Return the [x, y] coordinate for the center point of the cell that contains the specified text.  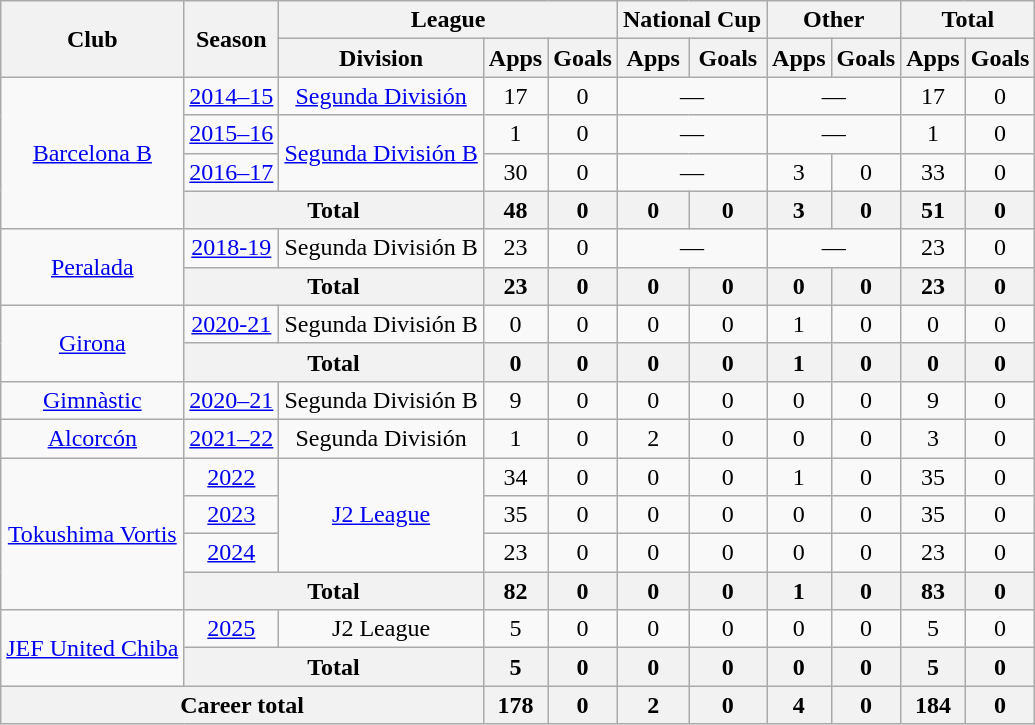
Alcorcón [92, 438]
178 [515, 705]
184 [933, 705]
Peralada [92, 267]
48 [515, 210]
Gimnàstic [92, 400]
Tokushima Vortis [92, 534]
2015–16 [232, 134]
League [448, 20]
2020–21 [232, 400]
JEF United Chiba [92, 648]
2024 [232, 553]
Career total [242, 705]
51 [933, 210]
4 [799, 705]
2022 [232, 477]
2018-19 [232, 248]
Division [381, 58]
National Cup [692, 20]
83 [933, 591]
2025 [232, 629]
2016–17 [232, 172]
30 [515, 172]
Other [834, 20]
33 [933, 172]
Season [232, 39]
2021–22 [232, 438]
Girona [92, 343]
Club [92, 39]
82 [515, 591]
2023 [232, 515]
34 [515, 477]
Barcelona B [92, 153]
2020-21 [232, 324]
2014–15 [232, 96]
